Scan for the cell matching the given text and deliver its (x, y) coordinate at center. 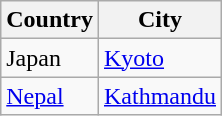
Kyoto (160, 58)
Kathmandu (160, 96)
Country (50, 20)
Japan (50, 58)
Nepal (50, 96)
City (160, 20)
